From the cell containing the given text, extract its center point as (x, y) coordinate. 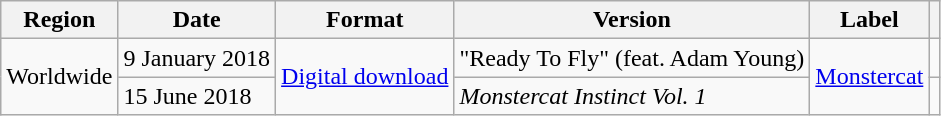
Format (365, 20)
Date (197, 20)
Label (870, 20)
"Ready To Fly" (feat. Adam Young) (632, 58)
Monstercat Instinct Vol. 1 (632, 96)
Monstercat (870, 77)
9 January 2018 (197, 58)
Region (60, 20)
15 June 2018 (197, 96)
Version (632, 20)
Worldwide (60, 77)
Digital download (365, 77)
